Search for the cell housing the specified text and yield its [X, Y] center coordinate. 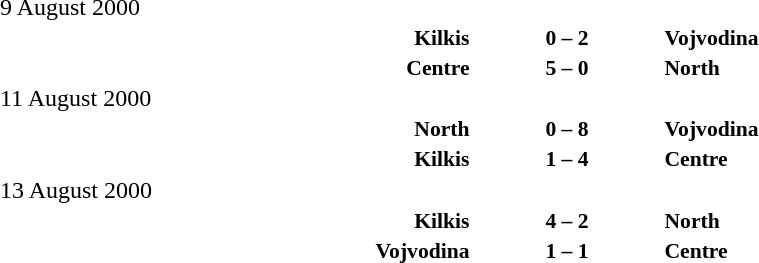
0 – 8 [566, 129]
4 – 2 [566, 220]
5 – 0 [566, 68]
1 – 4 [566, 159]
0 – 2 [566, 38]
